Output the (x, y) coordinate of the center of the cell containing the given text.  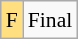
F (12, 20)
Final (50, 20)
